Return (X, Y) of the center of cell containing provided text 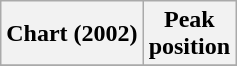
Peak position (189, 34)
Chart (2002) (72, 34)
